Scan for the cell matching the given text and deliver its [x, y] coordinate at center. 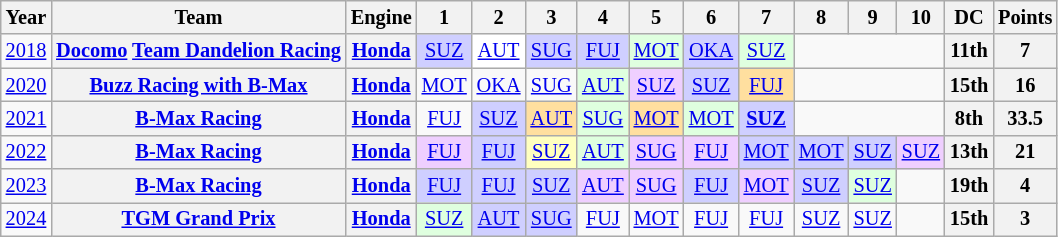
33.5 [1025, 118]
TGM Grand Prix [198, 219]
10 [921, 17]
Buzz Racing with B-Max [198, 85]
2021 [26, 118]
Team [198, 17]
Docomo Team Dandelion Racing [198, 51]
2018 [26, 51]
2 [499, 17]
Year [26, 17]
13th [969, 152]
8th [969, 118]
2023 [26, 186]
DC [969, 17]
21 [1025, 152]
2020 [26, 85]
11th [969, 51]
Points [1025, 17]
Engine [382, 17]
6 [712, 17]
9 [873, 17]
1 [444, 17]
2022 [26, 152]
5 [656, 17]
19th [969, 186]
16 [1025, 85]
8 [822, 17]
2024 [26, 219]
